Locate the cell with the specified text and output its [X, Y] center coordinate. 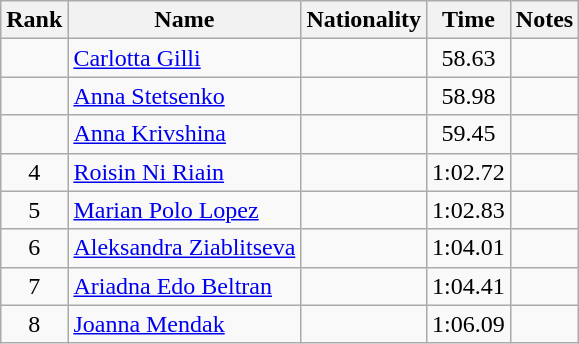
Carlotta Gilli [184, 58]
7 [34, 286]
Nationality [364, 20]
Aleksandra Ziablitseva [184, 248]
1:04.01 [469, 248]
8 [34, 324]
1:02.83 [469, 210]
Roisin Ni Riain [184, 172]
1:04.41 [469, 286]
5 [34, 210]
Anna Krivshina [184, 134]
Time [469, 20]
Notes [544, 20]
Anna Stetsenko [184, 96]
Name [184, 20]
Ariadna Edo Beltran [184, 286]
Marian Polo Lopez [184, 210]
1:02.72 [469, 172]
58.63 [469, 58]
Joanna Mendak [184, 324]
1:06.09 [469, 324]
6 [34, 248]
58.98 [469, 96]
59.45 [469, 134]
Rank [34, 20]
4 [34, 172]
